From the cell containing the given text, extract its center point as (X, Y) coordinate. 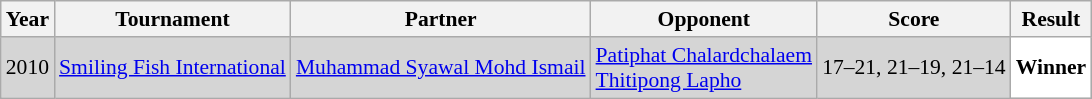
17–21, 21–19, 21–14 (914, 68)
Opponent (704, 19)
Result (1052, 19)
Tournament (172, 19)
Winner (1052, 68)
Score (914, 19)
Partner (441, 19)
Year (28, 19)
Patiphat Chalardchalaem Thitipong Lapho (704, 68)
2010 (28, 68)
Smiling Fish International (172, 68)
Muhammad Syawal Mohd Ismail (441, 68)
